Return the (x, y) coordinate for the center point of the cell that contains the specified text.  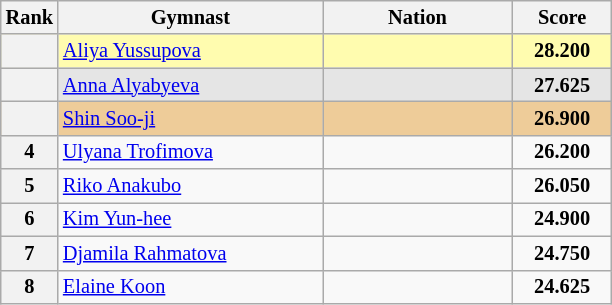
24.625 (562, 287)
Ulyana Trofimova (190, 152)
4 (30, 152)
5 (30, 186)
Score (562, 17)
28.200 (562, 51)
Aliya Yussupova (190, 51)
Djamila Rahmatova (190, 253)
Nation (418, 17)
24.900 (562, 219)
26.900 (562, 118)
Elaine Koon (190, 287)
Gymnast (190, 17)
Anna Alyabyeva (190, 85)
6 (30, 219)
24.750 (562, 253)
27.625 (562, 85)
7 (30, 253)
26.200 (562, 152)
Riko Anakubo (190, 186)
26.050 (562, 186)
Rank (30, 17)
Shin Soo-ji (190, 118)
Kim Yun-hee (190, 219)
8 (30, 287)
